Pinpoint the cell where the given text exists, returning its (x, y) midpoint coordinate. 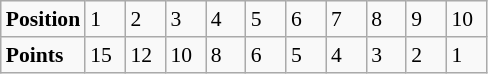
9 (426, 19)
7 (346, 19)
Position (43, 19)
Points (43, 55)
12 (145, 55)
15 (105, 55)
